Return [X, Y] of the center of cell containing provided text 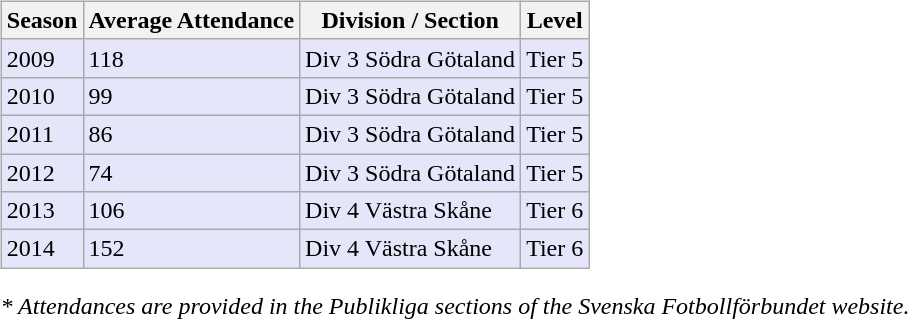
99 [192, 96]
2014 [42, 249]
2013 [42, 211]
Level [555, 20]
2009 [42, 58]
86 [192, 134]
74 [192, 173]
Season [42, 20]
2011 [42, 134]
2012 [42, 173]
118 [192, 58]
106 [192, 211]
Division / Section [410, 20]
152 [192, 249]
2010 [42, 96]
Average Attendance [192, 20]
